From the cell containing the given text, extract its center point as (X, Y) coordinate. 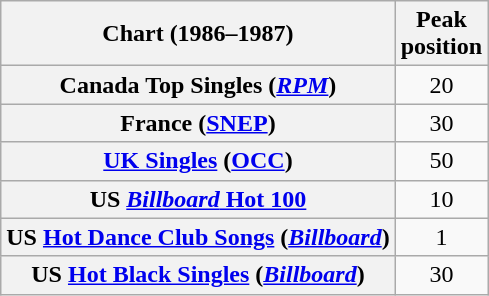
1 (441, 237)
France (SNEP) (198, 123)
US Hot Black Singles (Billboard) (198, 275)
UK Singles (OCC) (198, 161)
US Hot Dance Club Songs (Billboard) (198, 237)
50 (441, 161)
Peakposition (441, 34)
US Billboard Hot 100 (198, 199)
20 (441, 85)
Canada Top Singles (RPM) (198, 85)
10 (441, 199)
Chart (1986–1987) (198, 34)
